Scan for the cell matching the given text and deliver its [X, Y] coordinate at center. 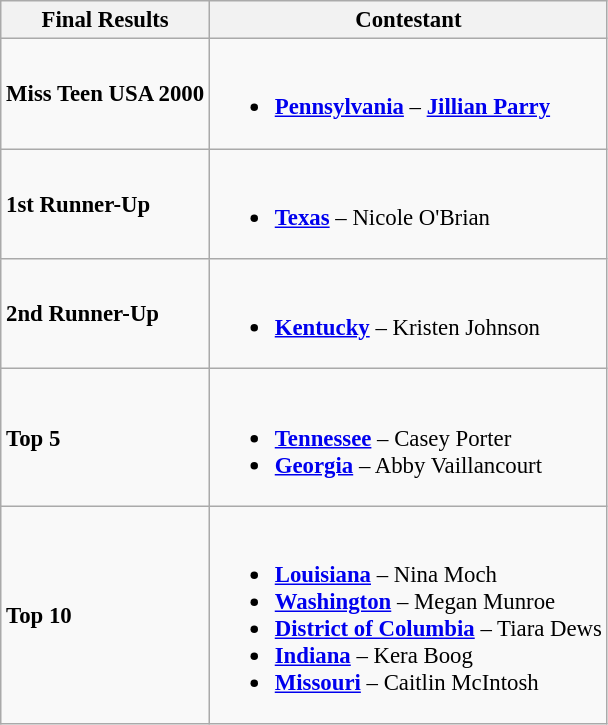
1st Runner-Up [106, 204]
Tennessee – Casey Porter Georgia – Abby Vaillancourt [408, 438]
Final Results [106, 20]
Kentucky – Kristen Johnson [408, 314]
Contestant [408, 20]
Top 5 [106, 438]
Pennsylvania – Jillian Parry [408, 94]
2nd Runner-Up [106, 314]
Louisiana – Nina Moch Washington – Megan Munroe District of Columbia – Tiara Dews Indiana – Kera Boog Missouri – Caitlin McIntosh [408, 615]
Texas – Nicole O'Brian [408, 204]
Miss Teen USA 2000 [106, 94]
Top 10 [106, 615]
